Return (X, Y) of the center of cell containing provided text 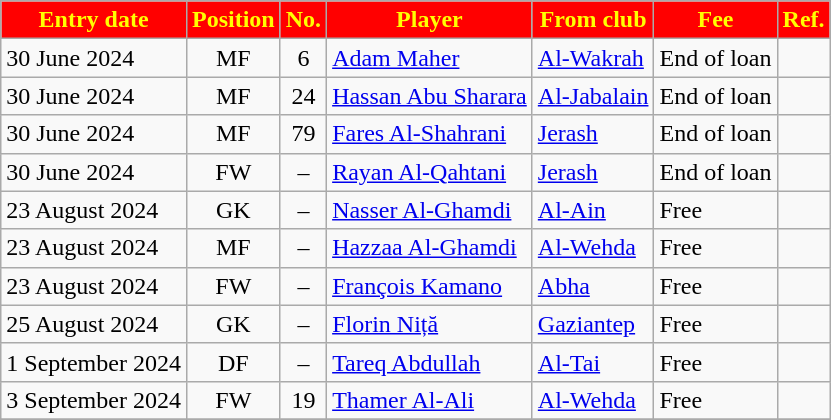
François Kamano (430, 286)
Thamer Al-Ali (430, 400)
Al-Wakrah (593, 58)
Entry date (94, 20)
Al-Tai (593, 362)
Florin Niță (430, 324)
Rayan Al-Qahtani (430, 172)
DF (233, 362)
Fee (716, 20)
6 (303, 58)
1 September 2024 (94, 362)
24 (303, 96)
Player (430, 20)
Al-Ain (593, 210)
Al-Jabalain (593, 96)
Adam Maher (430, 58)
Tareq Abdullah (430, 362)
Abha (593, 286)
Hazzaa Al-Ghamdi (430, 248)
19 (303, 400)
Nasser Al-Ghamdi (430, 210)
Position (233, 20)
3 September 2024 (94, 400)
Fares Al-Shahrani (430, 134)
25 August 2024 (94, 324)
Ref. (804, 20)
79 (303, 134)
No. (303, 20)
Hassan Abu Sharara (430, 96)
Gaziantep (593, 324)
From club (593, 20)
